Search for the cell housing the specified text and yield its (x, y) center coordinate. 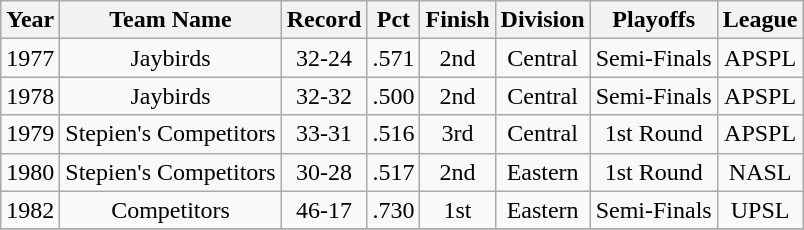
33-31 (324, 134)
1978 (30, 96)
46-17 (324, 210)
Competitors (170, 210)
.517 (394, 172)
UPSL (760, 210)
1979 (30, 134)
.516 (394, 134)
1977 (30, 58)
Pct (394, 20)
30-28 (324, 172)
32-32 (324, 96)
3rd (458, 134)
1st (458, 210)
League (760, 20)
Team Name (170, 20)
1980 (30, 172)
Division (542, 20)
Record (324, 20)
32-24 (324, 58)
Finish (458, 20)
.571 (394, 58)
NASL (760, 172)
Year (30, 20)
1982 (30, 210)
.730 (394, 210)
.500 (394, 96)
Playoffs (654, 20)
